Pinpoint the cell where the given text exists, returning its (X, Y) midpoint coordinate. 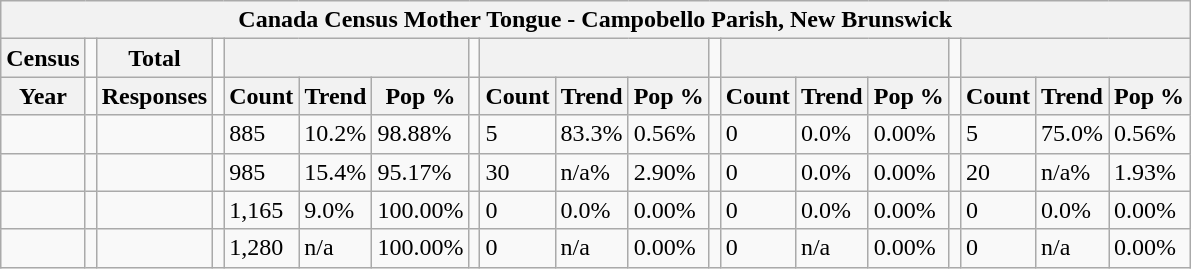
30 (518, 172)
2.90% (668, 172)
Canada Census Mother Tongue - Campobello Parish, New Brunswick (596, 20)
1,280 (262, 248)
75.0% (1072, 134)
885 (262, 134)
20 (998, 172)
1.93% (1148, 172)
10.2% (336, 134)
Year (43, 96)
15.4% (336, 172)
Census (43, 58)
83.3% (592, 134)
Total (154, 58)
98.88% (420, 134)
985 (262, 172)
95.17% (420, 172)
1,165 (262, 210)
Responses (154, 96)
9.0% (336, 210)
